For the text-containing cell, return its midpoint in [x, y] coordinate format. 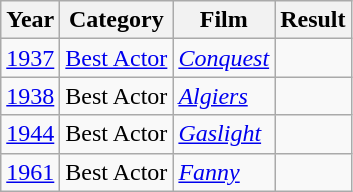
Gaslight [224, 134]
Film [224, 20]
Conquest [224, 58]
1961 [30, 172]
Result [313, 20]
1944 [30, 134]
Fanny [224, 172]
Year [30, 20]
1937 [30, 58]
1938 [30, 96]
Algiers [224, 96]
Category [116, 20]
